Find where the given text appears and provide that cell's center as [x, y] coordinate. 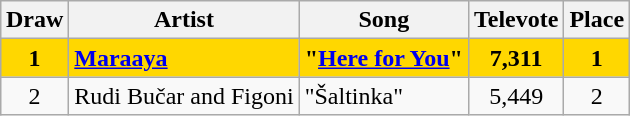
Song [384, 20]
Place [597, 20]
5,449 [516, 96]
Artist [184, 20]
Televote [516, 20]
Draw [34, 20]
Rudi Bučar and Figoni [184, 96]
"Here for You" [384, 58]
7,311 [516, 58]
"Šaltinka" [384, 96]
Maraaya [184, 58]
